Pinpoint the cell where the given text exists, returning its [X, Y] midpoint coordinate. 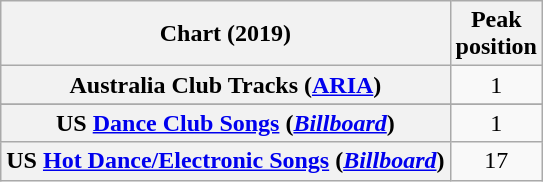
Australia Club Tracks (ARIA) [226, 85]
17 [496, 161]
US Hot Dance/Electronic Songs (Billboard) [226, 161]
Peakposition [496, 34]
US Dance Club Songs (Billboard) [226, 123]
Chart (2019) [226, 34]
